Locate the cell with the specified text and output its [x, y] center coordinate. 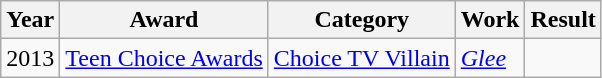
Award [164, 20]
Category [362, 20]
Glee [490, 58]
Result [563, 20]
Choice TV Villain [362, 58]
Teen Choice Awards [164, 58]
2013 [30, 58]
Work [490, 20]
Year [30, 20]
